Locate the cell with the specified text and output its [x, y] center coordinate. 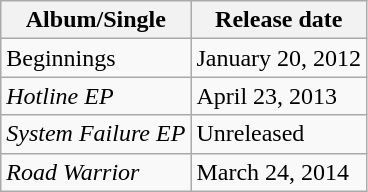
System Failure EP [96, 134]
Album/Single [96, 20]
Beginnings [96, 58]
April 23, 2013 [279, 96]
Release date [279, 20]
Hotline EP [96, 96]
March 24, 2014 [279, 172]
January 20, 2012 [279, 58]
Road Warrior [96, 172]
Unreleased [279, 134]
